Return (x, y) of the center of cell containing provided text 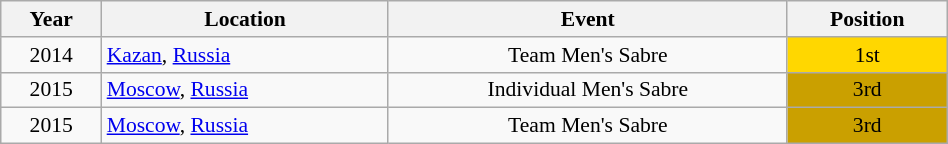
2014 (52, 55)
Event (588, 19)
Position (867, 19)
Year (52, 19)
Location (246, 19)
Kazan, Russia (246, 55)
Individual Men's Sabre (588, 90)
1st (867, 55)
